Determine the [x, y] coordinate at the center of the cell enclosing the given text.  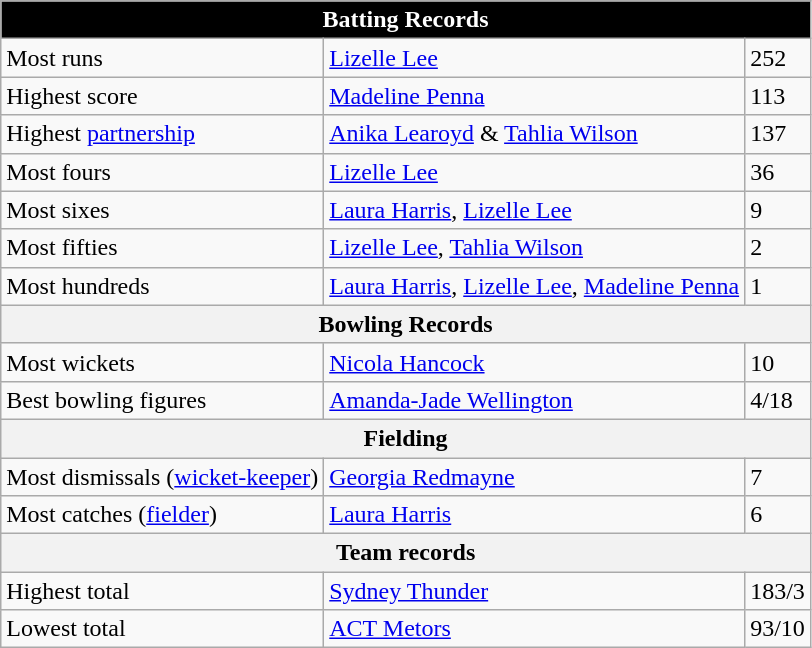
Most wickets [162, 362]
Lizelle Lee, Tahlia Wilson [534, 248]
4/18 [778, 400]
Lowest total [162, 629]
183/3 [778, 591]
137 [778, 134]
Anika Learoyd & Tahlia Wilson [534, 134]
Fielding [406, 438]
9 [778, 210]
ACT Metors [534, 629]
36 [778, 172]
Nicola Hancock [534, 362]
1 [778, 286]
Highest partnership [162, 134]
Amanda-Jade Wellington [534, 400]
252 [778, 58]
Highest total [162, 591]
2 [778, 248]
Batting Records [406, 20]
Most fours [162, 172]
Most dismissals (wicket-keeper) [162, 477]
Laura Harris, Lizelle Lee, Madeline Penna [534, 286]
Most catches (fielder) [162, 515]
93/10 [778, 629]
Team records [406, 553]
6 [778, 515]
Best bowling figures [162, 400]
Sydney Thunder [534, 591]
Georgia Redmayne [534, 477]
Most runs [162, 58]
Most sixes [162, 210]
Laura Harris, Lizelle Lee [534, 210]
Most hundreds [162, 286]
Highest score [162, 96]
Madeline Penna [534, 96]
113 [778, 96]
7 [778, 477]
Bowling Records [406, 324]
10 [778, 362]
Laura Harris [534, 515]
Most fifties [162, 248]
